Detect which cell encompasses the target text, then output its (X, Y) center coordinate. 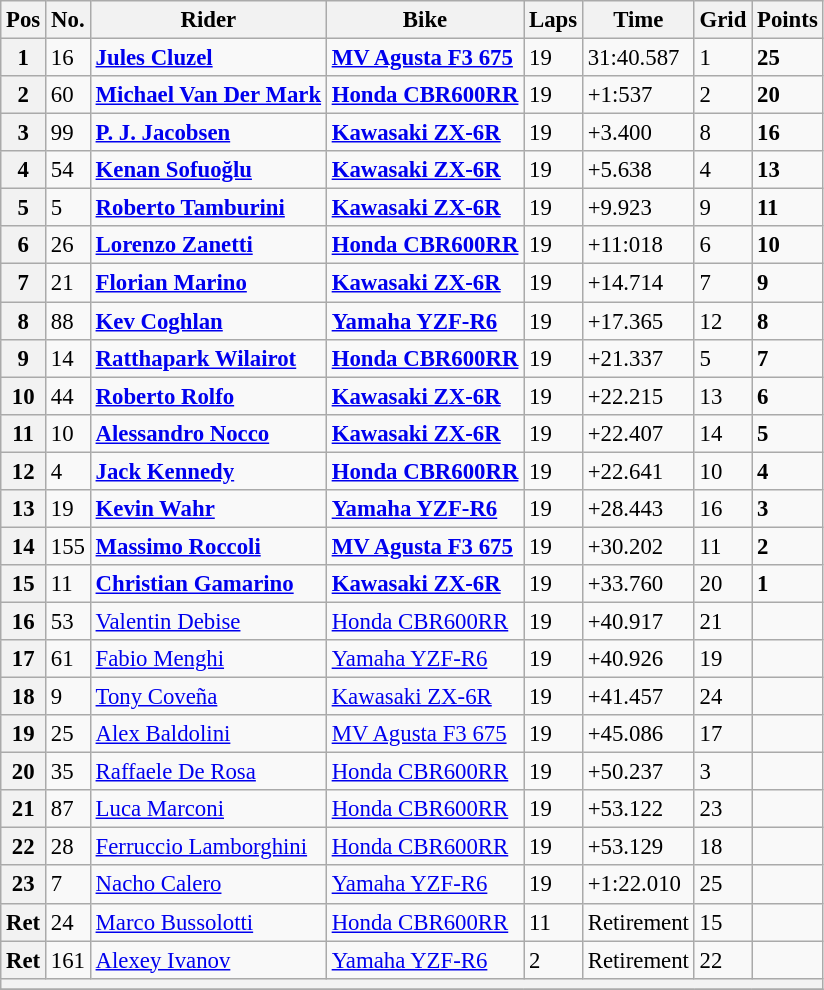
+53.129 (638, 847)
Ratthapark Wilairot (208, 358)
Points (788, 20)
No. (68, 20)
26 (68, 245)
+17.365 (638, 321)
+41.457 (638, 697)
+14.714 (638, 283)
+45.086 (638, 734)
Rider (208, 20)
+5.638 (638, 170)
31:40.587 (638, 58)
+28.443 (638, 509)
Alessandro Nocco (208, 433)
+3.400 (638, 133)
60 (68, 95)
88 (68, 321)
Marco Bussolotti (208, 922)
Kev Coghlan (208, 321)
+9.923 (638, 208)
+1:22.010 (638, 885)
Raffaele De Rosa (208, 772)
Time (638, 20)
+22.215 (638, 396)
Valentin Debise (208, 621)
Bike (424, 20)
Tony Coveña (208, 697)
Massimo Roccoli (208, 546)
Jules Cluzel (208, 58)
54 (68, 170)
Kevin Wahr (208, 509)
Roberto Rolfo (208, 396)
Pos (24, 20)
35 (68, 772)
155 (68, 546)
+50.237 (638, 772)
Jack Kennedy (208, 471)
+40.917 (638, 621)
Lorenzo Zanetti (208, 245)
+1:537 (638, 95)
Laps (554, 20)
Michael Van Der Mark (208, 95)
+11:018 (638, 245)
99 (68, 133)
Fabio Menghi (208, 659)
Grid (722, 20)
Kenan Sofuoğlu (208, 170)
P. J. Jacobsen (208, 133)
+30.202 (638, 546)
61 (68, 659)
Roberto Tamburini (208, 208)
161 (68, 960)
+40.926 (638, 659)
28 (68, 847)
Alex Baldolini (208, 734)
+22.407 (638, 433)
44 (68, 396)
Ferruccio Lamborghini (208, 847)
+33.760 (638, 584)
53 (68, 621)
87 (68, 809)
Alexey Ivanov (208, 960)
Florian Marino (208, 283)
Luca Marconi (208, 809)
+53.122 (638, 809)
Christian Gamarino (208, 584)
+22.641 (638, 471)
+21.337 (638, 358)
Nacho Calero (208, 885)
